Output the (X, Y) coordinate of the center of the cell containing the given text.  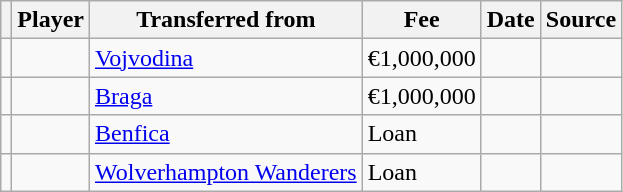
Player (51, 20)
Braga (226, 96)
Benfica (226, 134)
Wolverhampton Wanderers (226, 172)
Vojvodina (226, 58)
Fee (422, 20)
Date (510, 20)
Transferred from (226, 20)
Source (580, 20)
